Determine the [x, y] coordinate at the center of the cell enclosing the given text.  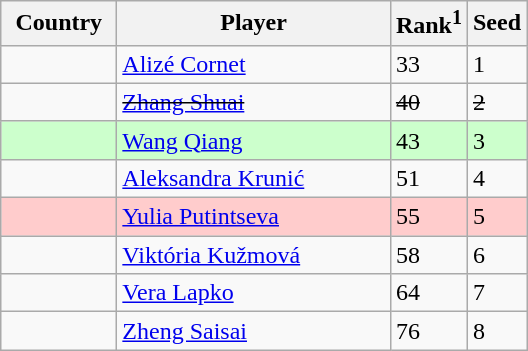
76 [428, 331]
1 [496, 64]
3 [496, 140]
Viktória Kužmová [254, 255]
51 [428, 178]
Seed [496, 24]
33 [428, 64]
Country [59, 24]
64 [428, 293]
4 [496, 178]
5 [496, 217]
Zheng Saisai [254, 331]
8 [496, 331]
2 [496, 102]
Vera Lapko [254, 293]
Player [254, 24]
58 [428, 255]
Wang Qiang [254, 140]
6 [496, 255]
Zhang Shuai [254, 102]
43 [428, 140]
Yulia Putintseva [254, 217]
Aleksandra Krunić [254, 178]
40 [428, 102]
7 [496, 293]
Alizé Cornet [254, 64]
Rank1 [428, 24]
55 [428, 217]
